Identify which cell holds the provided text, then report its [x, y] central coordinate. 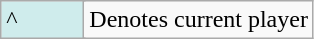
Denotes current player [199, 20]
^ [42, 20]
